Output the (x, y) coordinate of the center of the cell containing the given text.  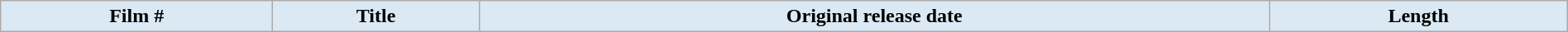
Film # (137, 16)
Title (376, 16)
Length (1418, 16)
Original release date (875, 16)
